Return the [X, Y] coordinate for the center point of the cell that contains the specified text.  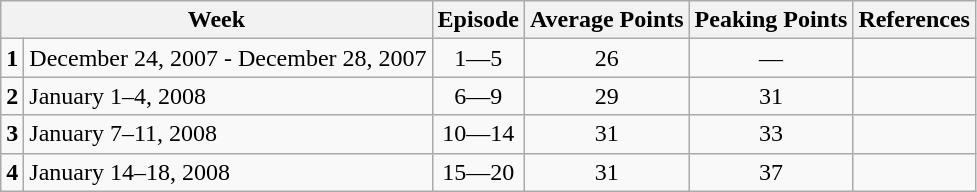
4 [12, 172]
Peaking Points [771, 20]
6—9 [478, 96]
— [771, 58]
1 [12, 58]
January 14–18, 2008 [228, 172]
33 [771, 134]
Week [216, 20]
1—5 [478, 58]
References [914, 20]
15—20 [478, 172]
December 24, 2007 - December 28, 2007 [228, 58]
3 [12, 134]
Average Points [608, 20]
26 [608, 58]
Episode [478, 20]
January 7–11, 2008 [228, 134]
29 [608, 96]
10—14 [478, 134]
37 [771, 172]
January 1–4, 2008 [228, 96]
2 [12, 96]
